From the cell containing the given text, extract its center point as [x, y] coordinate. 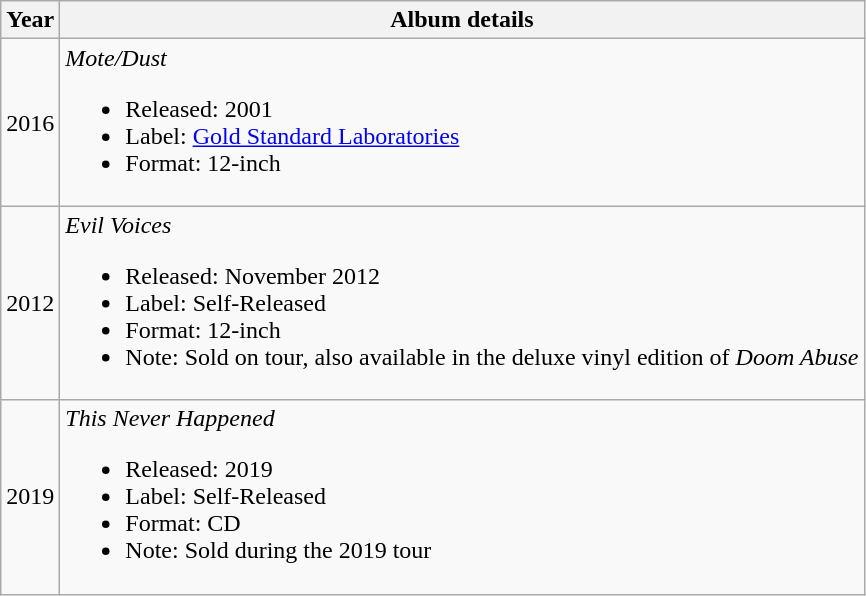
This Never HappenedReleased: 2019Label: Self-ReleasedFormat: CDNote: Sold during the 2019 tour [462, 497]
2016 [30, 122]
Year [30, 20]
Evil VoicesReleased: November 2012Label: Self-ReleasedFormat: 12-inchNote: Sold on tour, also available in the deluxe vinyl edition of Doom Abuse [462, 303]
2019 [30, 497]
2012 [30, 303]
Mote/DustReleased: 2001Label: Gold Standard Laboratories Format: 12-inch [462, 122]
Album details [462, 20]
